Identify which cell holds the provided text, then report its (x, y) central coordinate. 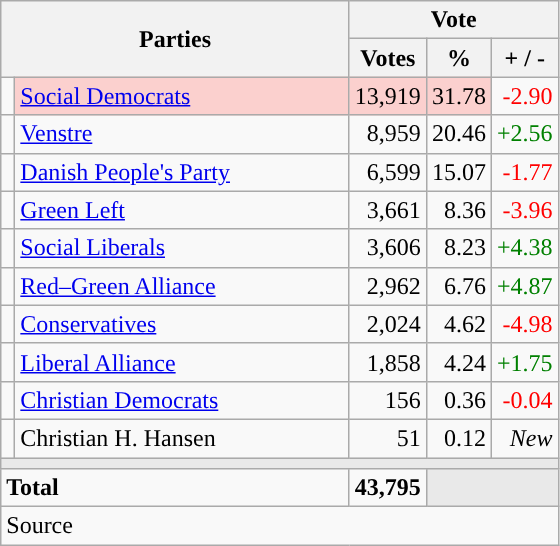
20.46 (458, 134)
4.62 (458, 324)
+2.56 (524, 134)
1,858 (388, 362)
-4.98 (524, 324)
Christian H. Hansen (182, 438)
-0.04 (524, 400)
% (458, 58)
3,661 (388, 210)
Social Democrats (182, 96)
+1.75 (524, 362)
New (524, 438)
+4.38 (524, 248)
+ / - (524, 58)
-2.90 (524, 96)
Green Left (182, 210)
Votes (388, 58)
Source (280, 526)
Liberal Alliance (182, 362)
-3.96 (524, 210)
6.76 (458, 286)
3,606 (388, 248)
+4.87 (524, 286)
2,024 (388, 324)
Parties (176, 39)
0.12 (458, 438)
43,795 (388, 488)
Social Liberals (182, 248)
-1.77 (524, 172)
Vote (454, 20)
Christian Democrats (182, 400)
13,919 (388, 96)
8.36 (458, 210)
Total (176, 488)
Danish People's Party (182, 172)
6,599 (388, 172)
15.07 (458, 172)
Venstre (182, 134)
156 (388, 400)
31.78 (458, 96)
0.36 (458, 400)
8.23 (458, 248)
51 (388, 438)
2,962 (388, 286)
Conservatives (182, 324)
Red–Green Alliance (182, 286)
4.24 (458, 362)
8,959 (388, 134)
